Pinpoint the cell where the given text exists, returning its (x, y) midpoint coordinate. 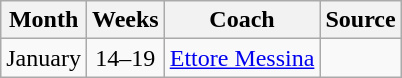
January (44, 58)
14–19 (125, 58)
Weeks (125, 20)
Month (44, 20)
Ettore Messina (242, 58)
Source (360, 20)
Coach (242, 20)
